Return the (X, Y) coordinate for the center point of the cell that contains the specified text.  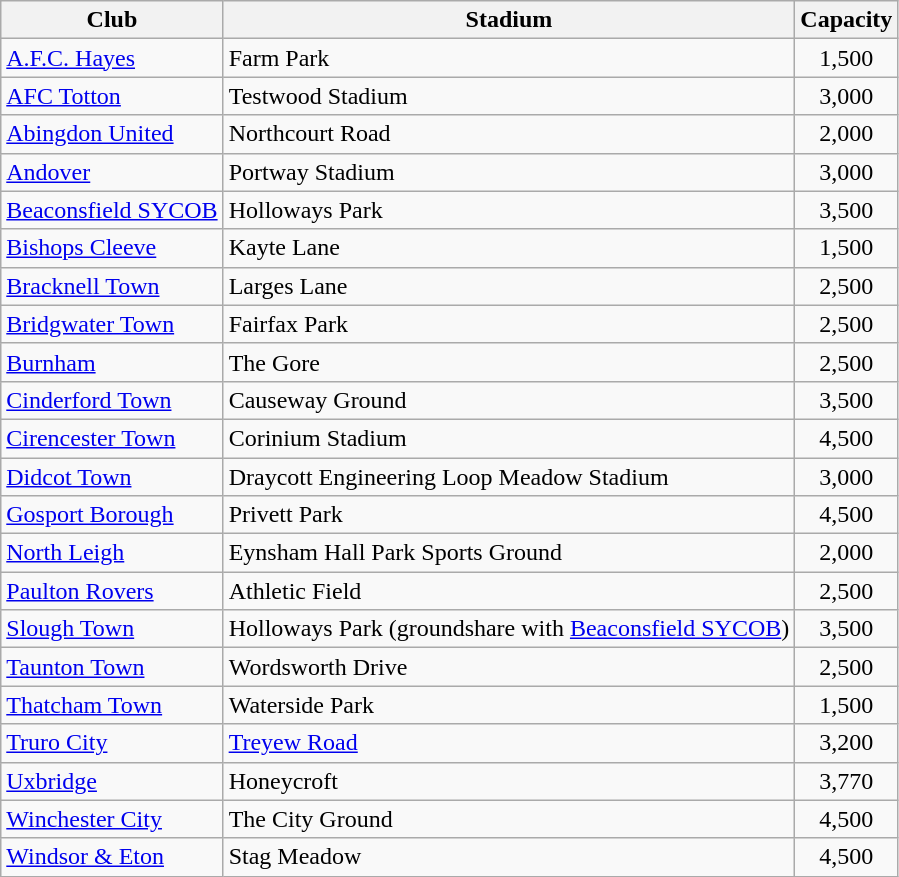
Capacity (846, 20)
Bridgwater Town (112, 324)
3,200 (846, 743)
Causeway Ground (509, 400)
Didcot Town (112, 477)
Cirencester Town (112, 438)
Windsor & Eton (112, 857)
Slough Town (112, 629)
Paulton Rovers (112, 591)
Northcourt Road (509, 134)
The City Ground (509, 819)
Kayte Lane (509, 248)
Burnham (112, 362)
Fairfax Park (509, 324)
Testwood Stadium (509, 96)
Corinium Stadium (509, 438)
Stag Meadow (509, 857)
Uxbridge (112, 781)
Abingdon United (112, 134)
Treyew Road (509, 743)
Athletic Field (509, 591)
Beaconsfield SYCOB (112, 210)
Andover (112, 172)
Stadium (509, 20)
3,770 (846, 781)
Larges Lane (509, 286)
Cinderford Town (112, 400)
Portway Stadium (509, 172)
Farm Park (509, 58)
Bishops Cleeve (112, 248)
Winchester City (112, 819)
Honeycroft (509, 781)
Truro City (112, 743)
Waterside Park (509, 705)
Gosport Borough (112, 515)
Eynsham Hall Park Sports Ground (509, 553)
The Gore (509, 362)
Thatcham Town (112, 705)
Wordsworth Drive (509, 667)
AFC Totton (112, 96)
Club (112, 20)
Privett Park (509, 515)
A.F.C. Hayes (112, 58)
Holloways Park (groundshare with Beaconsfield SYCOB) (509, 629)
Draycott Engineering Loop Meadow Stadium (509, 477)
Holloways Park (509, 210)
North Leigh (112, 553)
Bracknell Town (112, 286)
Taunton Town (112, 667)
